Capture the cell that displays the provided text and extract its (X, Y) central coordinate. 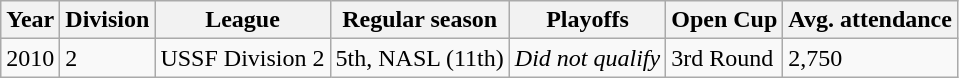
Division (108, 20)
3rd Round (724, 58)
2 (108, 58)
Year (30, 20)
USSF Division 2 (242, 58)
Open Cup (724, 20)
5th, NASL (11th) (420, 58)
Regular season (420, 20)
League (242, 20)
Playoffs (587, 20)
2010 (30, 58)
2,750 (870, 58)
Did not qualify (587, 58)
Avg. attendance (870, 20)
